Capture the cell that displays the provided text and extract its (x, y) central coordinate. 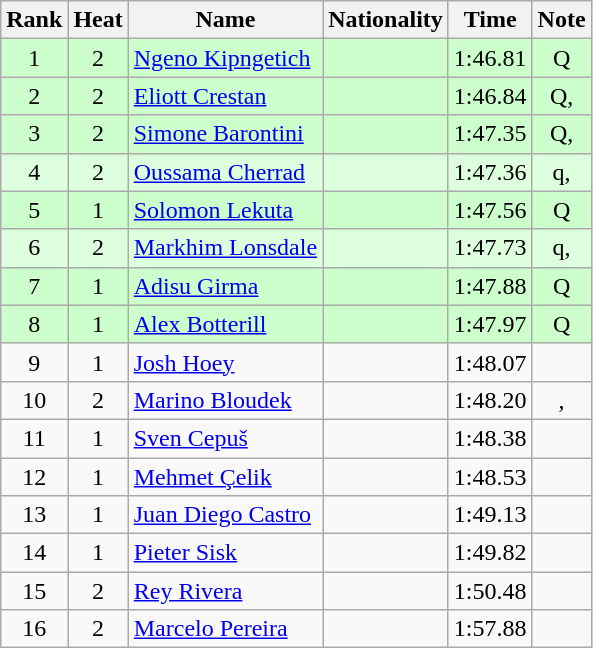
Oussama Cherrad (225, 172)
15 (34, 591)
4 (34, 172)
11 (34, 438)
1:48.20 (490, 400)
Solomon Lekuta (225, 210)
Simone Barontini (225, 134)
Rey Rivera (225, 591)
Adisu Girma (225, 286)
Pieter Sisk (225, 553)
Ngeno Kipngetich (225, 58)
Alex Botterill (225, 324)
Mehmet Çelik (225, 477)
, (562, 400)
1:47.36 (490, 172)
1:46.81 (490, 58)
Marcelo Pereira (225, 629)
Time (490, 20)
1:48.38 (490, 438)
13 (34, 515)
Nationality (386, 20)
Heat (98, 20)
16 (34, 629)
1:50.48 (490, 591)
Note (562, 20)
Sven Cepuš (225, 438)
1:47.97 (490, 324)
1:48.53 (490, 477)
1:47.73 (490, 248)
6 (34, 248)
Rank (34, 20)
1:48.07 (490, 362)
14 (34, 553)
1:49.82 (490, 553)
9 (34, 362)
Juan Diego Castro (225, 515)
Marino Bloudek (225, 400)
1:46.84 (490, 96)
Josh Hoey (225, 362)
Name (225, 20)
7 (34, 286)
12 (34, 477)
5 (34, 210)
1:47.35 (490, 134)
Markhim Lonsdale (225, 248)
10 (34, 400)
Eliott Crestan (225, 96)
1:47.56 (490, 210)
3 (34, 134)
1:49.13 (490, 515)
1:47.88 (490, 286)
8 (34, 324)
1:57.88 (490, 629)
